Identify which cell holds the provided text, then report its (x, y) central coordinate. 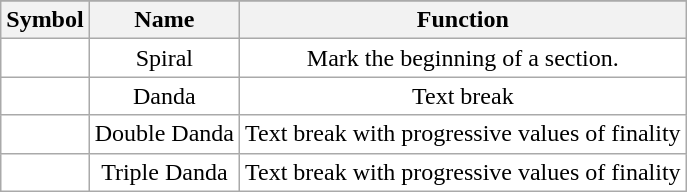
Double Danda (164, 134)
Triple Danda (164, 172)
Function (464, 20)
Name (164, 20)
Text break (464, 96)
Spiral (164, 58)
Danda (164, 96)
Symbol (45, 20)
Mark the beginning of a section. (464, 58)
